Extract the (x, y) coordinate from the center of the cell holding the provided text.  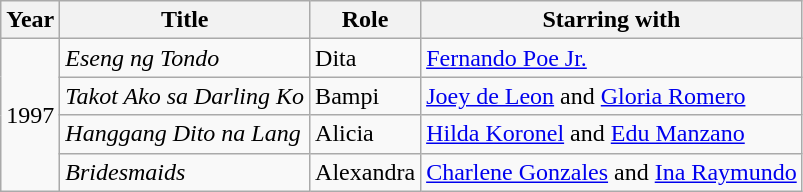
Fernando Poe Jr. (612, 58)
Role (366, 20)
Year (30, 20)
Alicia (366, 134)
Alexandra (366, 172)
Hanggang Dito na Lang (185, 134)
Bampi (366, 96)
Joey de Leon and Gloria Romero (612, 96)
Bridesmaids (185, 172)
Takot Ako sa Darling Ko (185, 96)
Hilda Koronel and Edu Manzano (612, 134)
Eseng ng Tondo (185, 58)
1997 (30, 115)
Charlene Gonzales and Ina Raymundo (612, 172)
Title (185, 20)
Starring with (612, 20)
Dita (366, 58)
